Extract the (x, y) coordinate from the center of the cell holding the provided text.  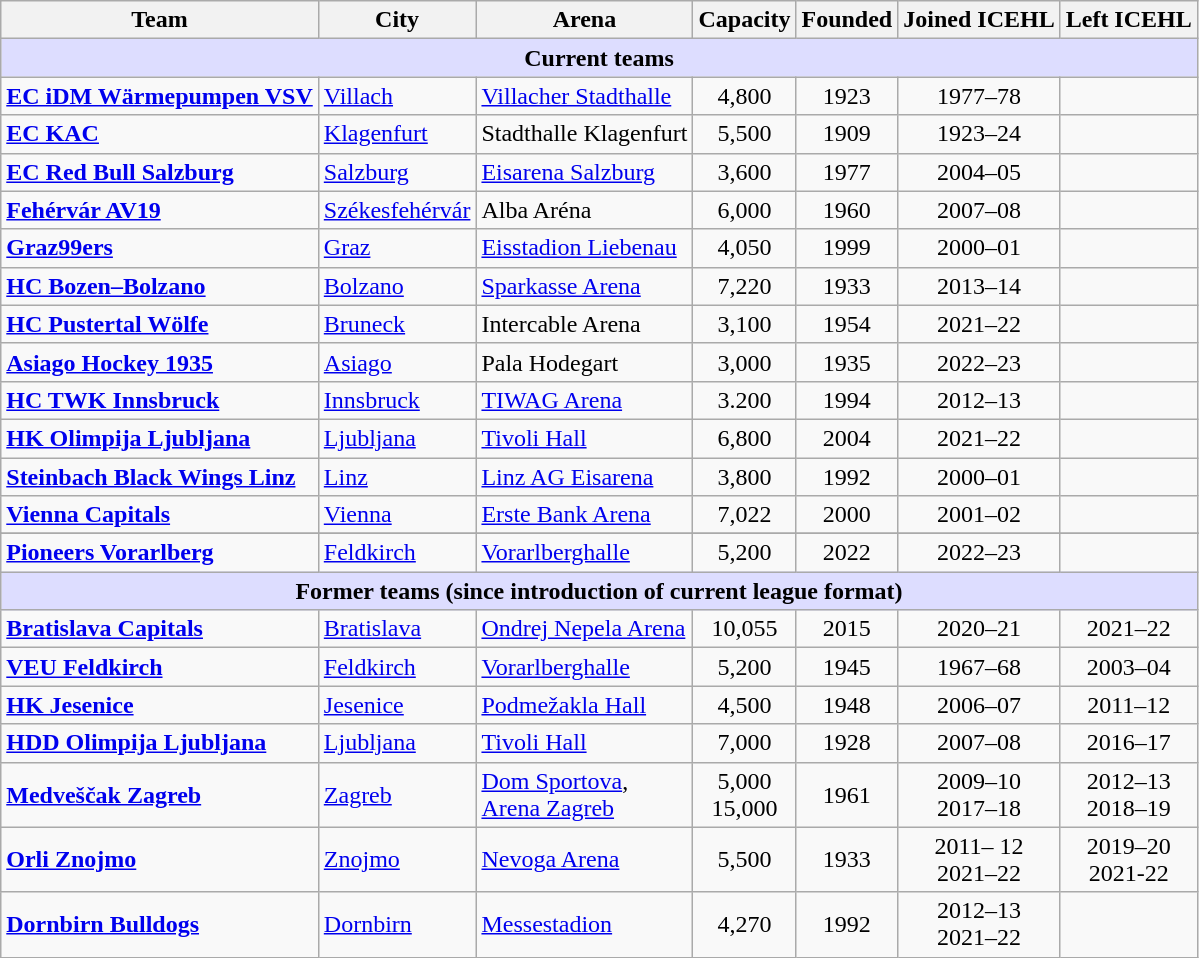
Steinbach Black Wings Linz (160, 477)
5,00015,000 (744, 794)
2012–13 (979, 400)
2006–07 (979, 705)
3,000 (744, 362)
6,000 (744, 210)
Bratislava Capitals (160, 629)
1928 (847, 743)
TIWAG Arena (584, 400)
Eisstadion Liebenau (584, 248)
EC iDM Wärmepumpen VSV (160, 96)
1977 (847, 172)
2004 (847, 438)
Znojmo (397, 860)
Current teams (600, 58)
4,050 (744, 248)
VEU Feldkirch (160, 667)
2001–02 (979, 515)
Podmežakla Hall (584, 705)
Pala Hodegart (584, 362)
3,100 (744, 324)
Bruneck (397, 324)
Dom Sportova,Arena Zagreb (584, 794)
1948 (847, 705)
2022 (847, 553)
1994 (847, 400)
2009–102017–18 (979, 794)
1909 (847, 134)
Linz AG Eisarena (584, 477)
Vienna (397, 515)
Messestadion (584, 924)
4,270 (744, 924)
Erste Bank Arena (584, 515)
Jesenice (397, 705)
1967–68 (979, 667)
3,800 (744, 477)
Dornbirn Bulldogs (160, 924)
Intercable Arena (584, 324)
HC Pustertal Wölfe (160, 324)
Villach (397, 96)
4,500 (744, 705)
1977–78 (979, 96)
4,800 (744, 96)
Nevoga Arena (584, 860)
3.200 (744, 400)
Dornbirn (397, 924)
1961 (847, 794)
Stadthalle Klagenfurt (584, 134)
6,800 (744, 438)
Zagreb (397, 794)
Founded (847, 20)
Team (160, 20)
2012–132021–22 (979, 924)
Asiago (397, 362)
HC TWK Innsbruck (160, 400)
Orli Znojmo (160, 860)
1935 (847, 362)
Sparkasse Arena (584, 286)
City (397, 20)
Székesfehérvár (397, 210)
7,220 (744, 286)
2000 (847, 515)
Former teams (since introduction of current league format) (600, 591)
Medveščak Zagreb (160, 794)
7,000 (744, 743)
Arena (584, 20)
2003–04 (1128, 667)
2019–202021-22 (1128, 860)
Eisarena Salzburg (584, 172)
Pioneers Vorarlberg (160, 553)
1945 (847, 667)
Alba Aréna (584, 210)
2004–05 (979, 172)
Bratislava (397, 629)
Klagenfurt (397, 134)
Graz99ers (160, 248)
1960 (847, 210)
Capacity (744, 20)
10,055 (744, 629)
Vienna Capitals (160, 515)
Fehérvár AV19 (160, 210)
2011– 122021–22 (979, 860)
1923 (847, 96)
HK Jesenice (160, 705)
Asiago Hockey 1935 (160, 362)
2015 (847, 629)
2011–12 (1128, 705)
Graz (397, 248)
7,022 (744, 515)
HC Bozen–Bolzano (160, 286)
Left ICEHL (1128, 20)
3,600 (744, 172)
1954 (847, 324)
2012–132018–19 (1128, 794)
Bolzano (397, 286)
2016–17 (1128, 743)
Joined ICEHL (979, 20)
Ondrej Nepela Arena (584, 629)
HK Olimpija Ljubljana (160, 438)
1999 (847, 248)
Villacher Stadthalle (584, 96)
2020–21 (979, 629)
1923–24 (979, 134)
Innsbruck (397, 400)
HDD Olimpija Ljubljana (160, 743)
EC Red Bull Salzburg (160, 172)
Linz (397, 477)
EC KAC (160, 134)
2013–14 (979, 286)
Salzburg (397, 172)
